From the cell containing the given text, extract its center point as [x, y] coordinate. 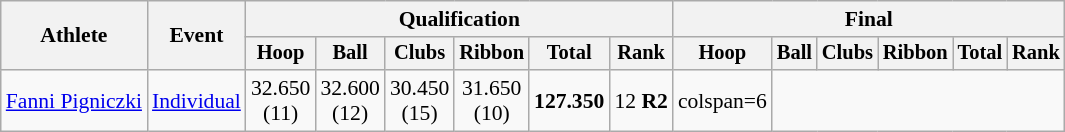
Athlete [74, 36]
Qualification [460, 19]
32.600(12) [350, 100]
Event [196, 36]
32.650(11) [280, 100]
Fanni Pigniczki [74, 100]
127.350 [569, 100]
12 R2 [641, 100]
31.650(10) [492, 100]
Individual [196, 100]
Final [869, 19]
colspan=6 [722, 100]
30.450(15) [420, 100]
